Locate the cell with the specified text and output its (X, Y) center coordinate. 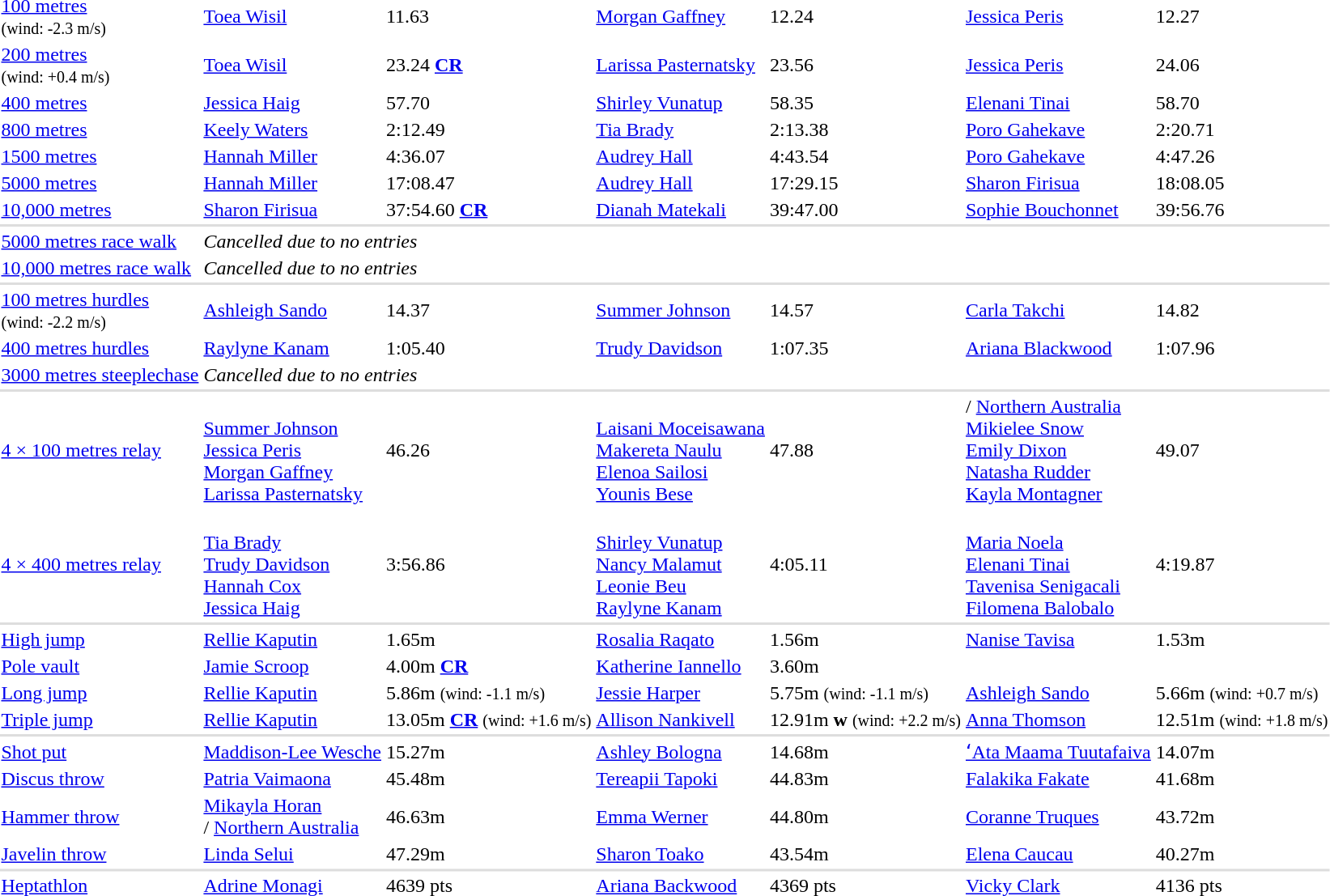
Raylyne Kanam (293, 348)
4 × 100 metres relay (100, 450)
Shirley Vunatup (681, 103)
3:56.86 (488, 564)
47.29m (488, 854)
Shirley VunatupNancy MalamutLeonie BeuRaylyne Kanam (681, 564)
Elena Caucau (1058, 854)
2:20.71 (1242, 130)
Javelin throw (100, 854)
Emma Werner (681, 816)
2:13.38 (865, 130)
4.00m CR (488, 666)
3000 metres steeplechase (100, 375)
5.86m (wind: -1.1 m/s) (488, 693)
Trudy Davidson (681, 348)
Falakika Fakate (1058, 779)
18:08.05 (1242, 183)
Triple jump (100, 720)
800 metres (100, 130)
1.56m (865, 639)
Tia Brady (681, 130)
1500 metres (100, 156)
Maria NoelaElenani TinaiTavenisa SenigacaliFilomena Balobalo (1058, 564)
Katherine Iannello (681, 666)
Jessica Peris (1058, 65)
Laisani MoceisawanaMakereta NauluElenoa SailosiYounis Bese (681, 450)
Rosalia Raqato (681, 639)
Long jump (100, 693)
Jessica Haig (293, 103)
14.07m (1242, 752)
200 metres (wind: +0.4 m/s) (100, 65)
13.05m CR (wind: +1.6 m/s) (488, 720)
Ashley Bologna (681, 752)
43.72m (1242, 816)
Tereapii Tapoki (681, 779)
40.27m (1242, 854)
Sharon Toako (681, 854)
Shot put (100, 752)
14.57 (865, 311)
4:05.11 (865, 564)
High jump (100, 639)
1:07.96 (1242, 348)
Allison Nankivell (681, 720)
39:56.76 (1242, 210)
Coranne Truques (1058, 816)
100 metres hurdles (wind: -2.2 m/s) (100, 311)
14.68m (865, 752)
Mikayla Horan / Northern Australia (293, 816)
10,000 metres race walk (100, 268)
Sophie Bouchonnet (1058, 210)
58.35 (865, 103)
Keely Waters (293, 130)
2:12.49 (488, 130)
5000 metres race walk (100, 241)
4:47.26 (1242, 156)
46.26 (488, 450)
57.70 (488, 103)
37:54.60 CR (488, 210)
Summer Johnson (681, 311)
Larissa Pasternatsky (681, 65)
12.91m w (wind: +2.2 m/s) (865, 720)
Maddison-Lee Wesche (293, 752)
Anna Thomson (1058, 720)
23.56 (865, 65)
1.53m (1242, 639)
46.63m (488, 816)
Elenani Tinai (1058, 103)
Dianah Matekali (681, 210)
17:29.15 (865, 183)
1:05.40 (488, 348)
4:36.07 (488, 156)
1.65m (488, 639)
1:07.35 (865, 348)
Patria Vaimaona (293, 779)
Carla Takchi (1058, 311)
49.07 (1242, 450)
4 × 400 metres relay (100, 564)
5.75m (wind: -1.1 m/s) (865, 693)
4:43.54 (865, 156)
14.82 (1242, 311)
Ariana Blackwood (1058, 348)
Pole vault (100, 666)
43.54m (865, 854)
14.37 (488, 311)
12.51m (wind: +1.8 m/s) (1242, 720)
39:47.00 (865, 210)
41.68m (1242, 779)
47.88 (865, 450)
Nanise Tavisa (1058, 639)
400 metres (100, 103)
Linda Selui (293, 854)
10,000 metres (100, 210)
45.48m (488, 779)
44.80m (865, 816)
44.83m (865, 779)
58.70 (1242, 103)
15.27m (488, 752)
5000 metres (100, 183)
Discus throw (100, 779)
/ Northern Australia Mikielee SnowEmily DixonNatasha RudderKayla Montagner (1058, 450)
Summer JohnsonJessica PerisMorgan GaffneyLarissa Pasternatsky (293, 450)
4:19.87 (1242, 564)
23.24 CR (488, 65)
Tia BradyTrudy DavidsonHannah CoxJessica Haig (293, 564)
17:08.47 (488, 183)
5.66m (wind: +0.7 m/s) (1242, 693)
ʻAta Maama Tuutafaiva (1058, 752)
Jamie Scroop (293, 666)
3.60m (865, 666)
Hammer throw (100, 816)
400 metres hurdles (100, 348)
24.06 (1242, 65)
Toea Wisil (293, 65)
Jessie Harper (681, 693)
